Output the (X, Y) coordinate of the center of the cell containing the given text.  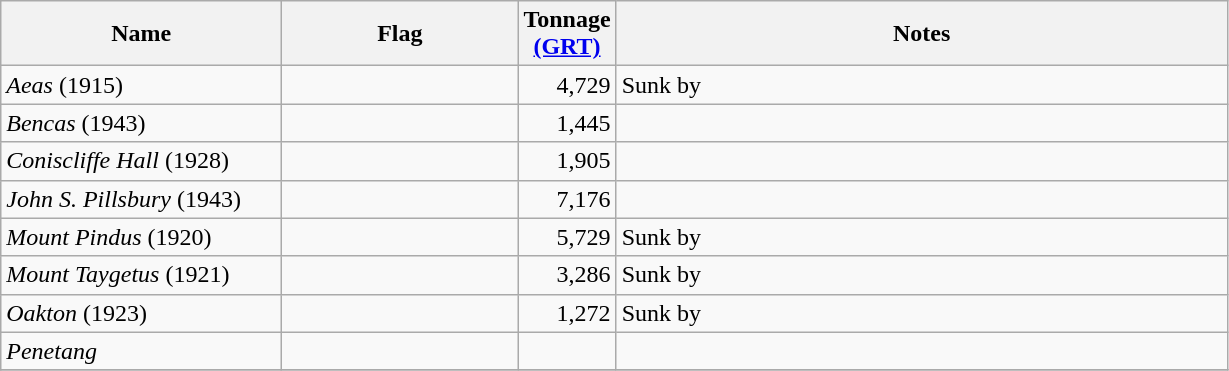
Mount Pindus (1920) (142, 237)
Flag (400, 34)
Tonnage (GRT) (567, 34)
1,272 (567, 313)
Name (142, 34)
Oakton (1923) (142, 313)
Aeas (1915) (142, 85)
4,729 (567, 85)
5,729 (567, 237)
1,905 (567, 161)
7,176 (567, 199)
1,445 (567, 123)
Bencas (1943) (142, 123)
Mount Taygetus (1921) (142, 275)
John S. Pillsbury (1943) (142, 199)
Coniscliffe Hall (1928) (142, 161)
Penetang (142, 351)
3,286 (567, 275)
Notes (922, 34)
